Extract the (x, y) coordinate from the center of the cell holding the provided text.  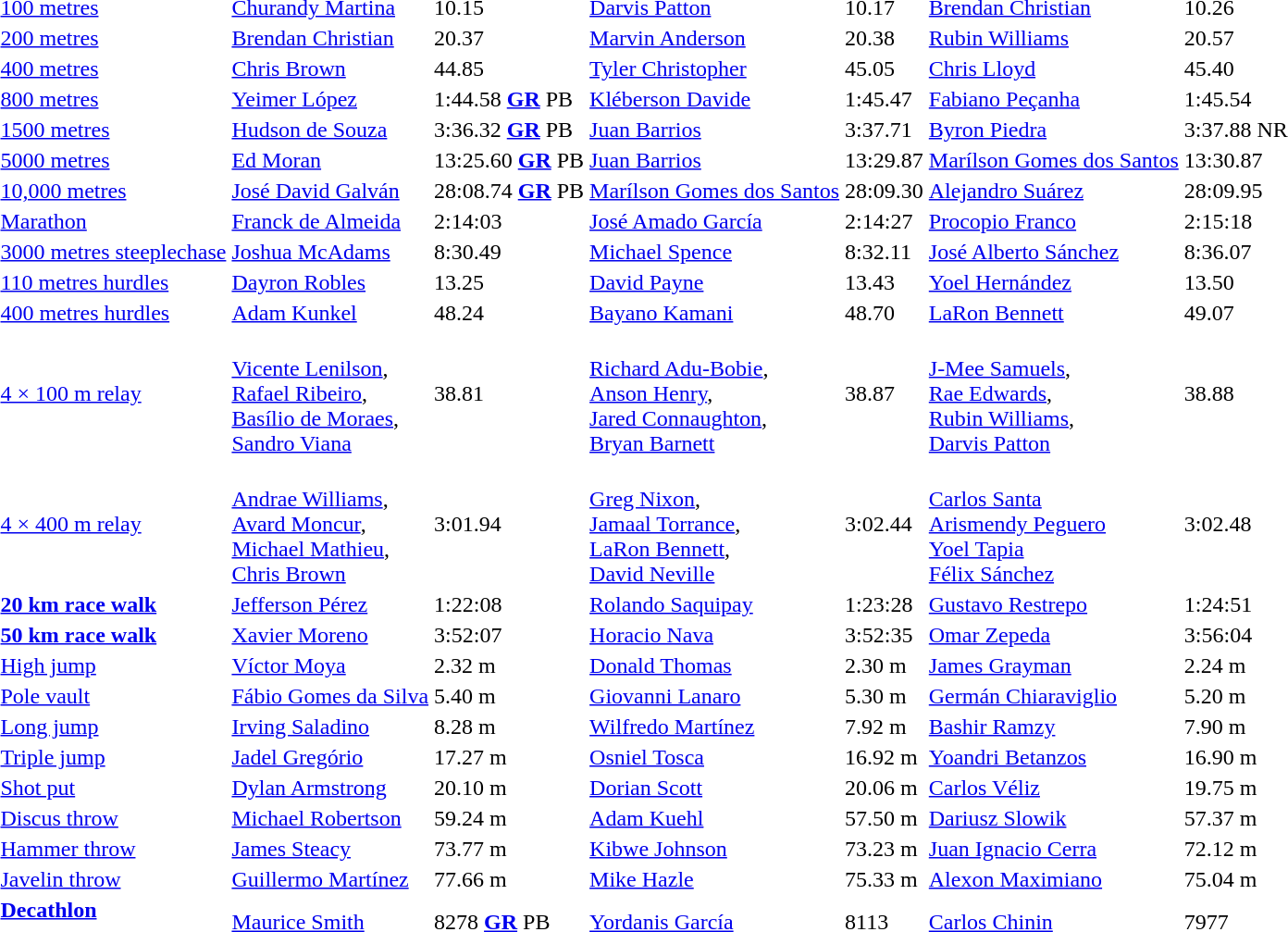
3:52:07 (509, 635)
73.23 m (885, 849)
Víctor Moya (330, 665)
Vicente Lenilson,Rafael Ribeiro,Basílio de Moraes,Sandro Viana (330, 393)
77.66 m (509, 879)
Adam Kunkel (330, 313)
Michael Spence (714, 252)
13:29.87 (885, 160)
Richard Adu-Bobie,Anson Henry,Jared Connaughton,Bryan Barnett (714, 393)
20.38 (885, 38)
Rolando Saquipay (714, 604)
Fábio Gomes da Silva (330, 696)
Dylan Armstrong (330, 788)
3:02.44 (885, 524)
Bayano Kamani (714, 313)
Joshua McAdams (330, 252)
Michael Robertson (330, 818)
Irving Saladino (330, 727)
Juan Ignacio Cerra (1053, 849)
Carlos Véliz (1053, 788)
2.32 m (509, 665)
20.10 m (509, 788)
James Steacy (330, 849)
Alejandro Suárez (1053, 191)
57.50 m (885, 818)
Adam Kuehl (714, 818)
Andrae Williams,Avard Moncur,Michael Mathieu,Chris Brown (330, 524)
Omar Zepeda (1053, 635)
45.05 (885, 68)
2:14:03 (509, 221)
38.87 (885, 393)
Wilfredo Martínez (714, 727)
Osniel Tosca (714, 757)
3:52:35 (885, 635)
1:23:28 (885, 604)
16.92 m (885, 757)
1:44.58 GR PB (509, 99)
Fabiano Peçanha (1053, 99)
Marvin Anderson (714, 38)
Franck de Almeida (330, 221)
Yoandri Betanzos (1053, 757)
Dorian Scott (714, 788)
75.33 m (885, 879)
13.43 (885, 282)
LaRon Bennett (1053, 313)
3:01.94 (509, 524)
Bashir Ramzy (1053, 727)
Jefferson Pérez (330, 604)
Kibwe Johnson (714, 849)
48.70 (885, 313)
Greg Nixon,Jamaal Torrance,LaRon Bennett,David Neville (714, 524)
1:22:08 (509, 604)
Procopio Franco (1053, 221)
Alexon Maximiano (1053, 879)
28:09.30 (885, 191)
Dayron Robles (330, 282)
Guillermo Martínez (330, 879)
Yeimer López (330, 99)
Gustavo Restrepo (1053, 604)
Yoel Hernández (1053, 282)
28:08.74 GR PB (509, 191)
1:45.47 (885, 99)
17.27 m (509, 757)
Ed Moran (330, 160)
Xavier Moreno (330, 635)
8.28 m (509, 727)
5.40 m (509, 696)
Chris Lloyd (1053, 68)
44.85 (509, 68)
Rubin Williams (1053, 38)
Giovanni Lanaro (714, 696)
59.24 m (509, 818)
Dariusz Slowik (1053, 818)
3:37.71 (885, 130)
Byron Piedra (1053, 130)
7.92 m (885, 727)
David Payne (714, 282)
José David Galván (330, 191)
38.81 (509, 393)
Germán Chiaraviglio (1053, 696)
20.06 m (885, 788)
José Amado García (714, 221)
José Alberto Sánchez (1053, 252)
James Grayman (1053, 665)
Horacio Nava (714, 635)
2:14:27 (885, 221)
13.25 (509, 282)
8:32.11 (885, 252)
3:36.32 GR PB (509, 130)
73.77 m (509, 849)
13:25.60 GR PB (509, 160)
Brendan Christian (330, 38)
Carlos SantaArismendy PegueroYoel TapiaFélix Sánchez (1053, 524)
Tyler Christopher (714, 68)
J-Mee Samuels,Rae Edwards,Rubin Williams,Darvis Patton (1053, 393)
Chris Brown (330, 68)
20.37 (509, 38)
Kléberson Davide (714, 99)
48.24 (509, 313)
Mike Hazle (714, 879)
Hudson de Souza (330, 130)
2.30 m (885, 665)
8:30.49 (509, 252)
Jadel Gregório (330, 757)
Donald Thomas (714, 665)
5.30 m (885, 696)
